Extract the (x, y) coordinate from the center of the cell holding the provided text.  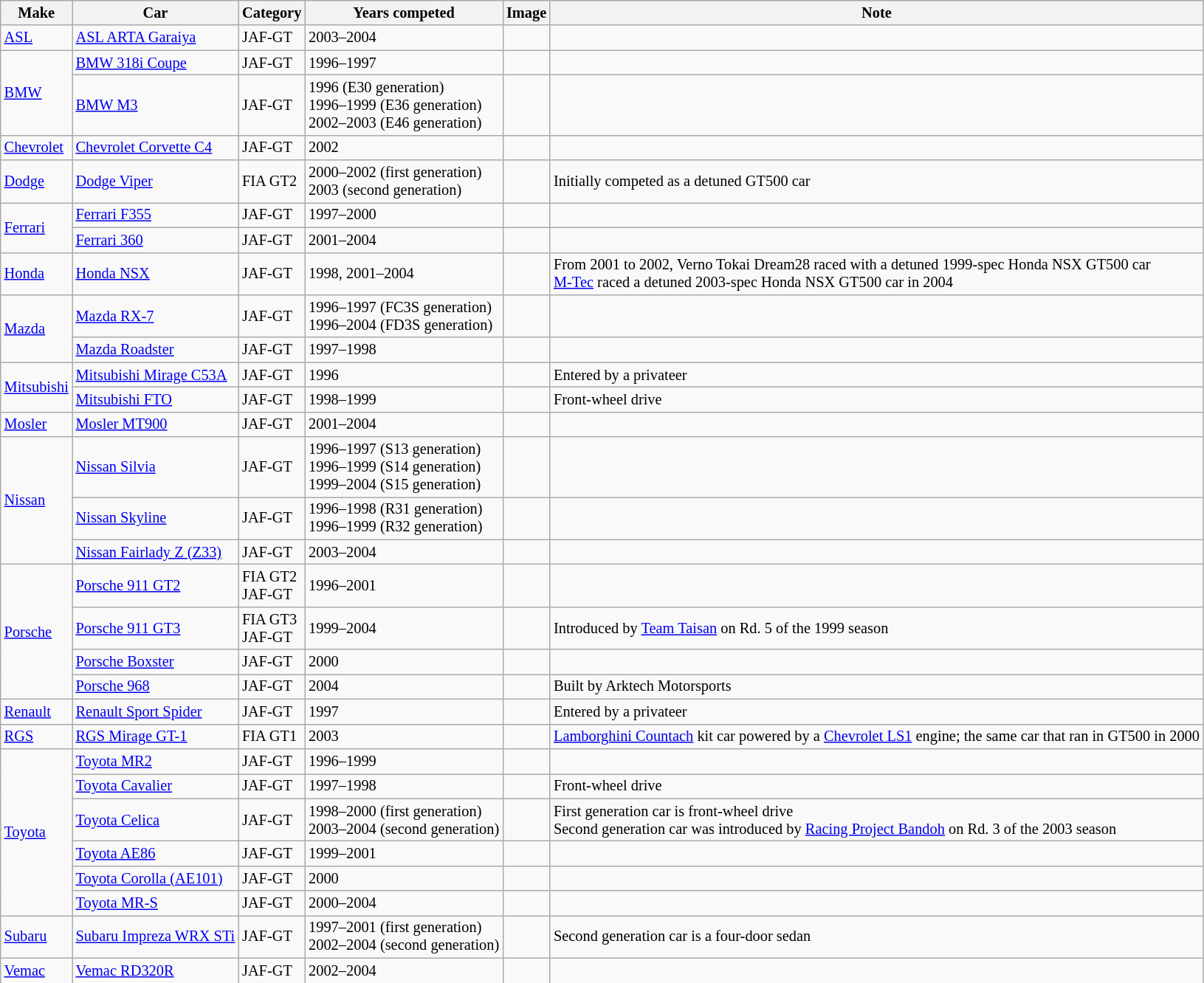
FIA GT3JAF-GT (272, 628)
Image (526, 13)
RGS Mirage GT-1 (155, 737)
Mazda (37, 328)
Second generation car is a four-door sedan (877, 937)
Subaru (37, 937)
1996–1998 (R31 generation)1996–1999 (R32 generation) (404, 518)
Introduced by Team Taisan on Rd. 5 of the 1999 season (877, 628)
Mitsubishi FTO (155, 399)
1998–2000 (first generation)2003–2004 (second generation) (404, 820)
First generation car is front-wheel driveSecond generation car was introduced by Racing Project Bandoh on Rd. 3 of the 2003 season (877, 820)
Toyota Cavalier (155, 786)
Toyota Corolla (AE101) (155, 878)
Mazda RX-7 (155, 316)
Honda (37, 274)
2003 (404, 737)
2002–2004 (404, 970)
Toyota AE86 (155, 853)
Porsche (37, 632)
Chevrolet Corvette C4 (155, 148)
1996–1999 (404, 761)
Subaru Impreza WRX STi (155, 937)
Vemac RD320R (155, 970)
Porsche 968 (155, 686)
RGS (37, 737)
Porsche 911 GT3 (155, 628)
Car (155, 13)
1997–2001 (first generation)2002–2004 (second generation) (404, 937)
Nissan Skyline (155, 518)
Mosler (37, 424)
Chevrolet (37, 148)
1999–2001 (404, 853)
Nissan Fairlady Z (Z33) (155, 552)
2000–2002 (first generation)2003 (second generation) (404, 182)
1996–1997 (S13 generation)1996–1999 (S14 generation)1999–2004 (S15 generation) (404, 467)
Initially competed as a detuned GT500 car (877, 182)
Category (272, 13)
Mazda Roadster (155, 350)
Make (37, 13)
1998–1999 (404, 399)
1996–2001 (404, 585)
Note (877, 13)
Ferrari (37, 227)
2002 (404, 148)
2000–2004 (404, 903)
1996 (E30 generation)1996–1999 (E36 generation)2002–2003 (E46 generation) (404, 105)
ASL ARTA Garaiya (155, 38)
Toyota (37, 832)
FIA GT2JAF-GT (272, 585)
Lamborghini Countach kit car powered by a Chevrolet LS1 engine; the same car that ran in GT500 in 2000 (877, 737)
BMW (37, 93)
Renault (37, 711)
1997–2000 (404, 215)
Toyota Celica (155, 820)
Mosler MT900 (155, 424)
1996 (404, 375)
Porsche Boxster (155, 662)
Renault Sport Spider (155, 711)
FIA GT2 (272, 182)
2004 (404, 686)
Vemac (37, 970)
1996–1997 (404, 63)
Honda NSX (155, 274)
Porsche 911 GT2 (155, 585)
1998, 2001–2004 (404, 274)
Dodge Viper (155, 182)
Mitsubishi (37, 387)
Toyota MR2 (155, 761)
Built by Arktech Motorsports (877, 686)
From 2001 to 2002, Verno Tokai Dream28 raced with a detuned 1999-spec Honda NSX GT500 carM-Tec raced a detuned 2003-spec Honda NSX GT500 car in 2004 (877, 274)
FIA GT1 (272, 737)
1997 (404, 711)
Dodge (37, 182)
Ferrari F355 (155, 215)
ASL (37, 38)
BMW 318i Coupe (155, 63)
Ferrari 360 (155, 240)
Nissan Silvia (155, 467)
1996–1997 (FC3S generation)1996–2004 (FD3S generation) (404, 316)
Years competed (404, 13)
BMW M3 (155, 105)
Nissan (37, 500)
1999–2004 (404, 628)
Mitsubishi Mirage C53A (155, 375)
Toyota MR-S (155, 903)
